Provide the (X, Y) coordinate of the cell's center where the given text is located.  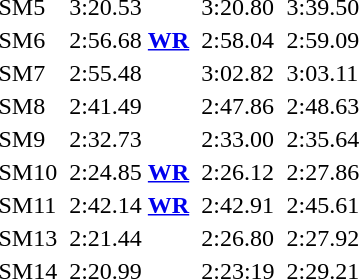
2:58.04 (238, 40)
2:21.44 (130, 238)
2:33.00 (238, 139)
2:56.68 WR (130, 40)
2:26.12 (238, 172)
2:41.49 (130, 106)
2:32.73 (130, 139)
2:42.14 WR (130, 205)
2:42.91 (238, 205)
2:24.85 WR (130, 172)
2:26.80 (238, 238)
3:02.82 (238, 73)
2:55.48 (130, 73)
2:47.86 (238, 106)
